Output the (X, Y) coordinate of the center of the cell containing the given text.  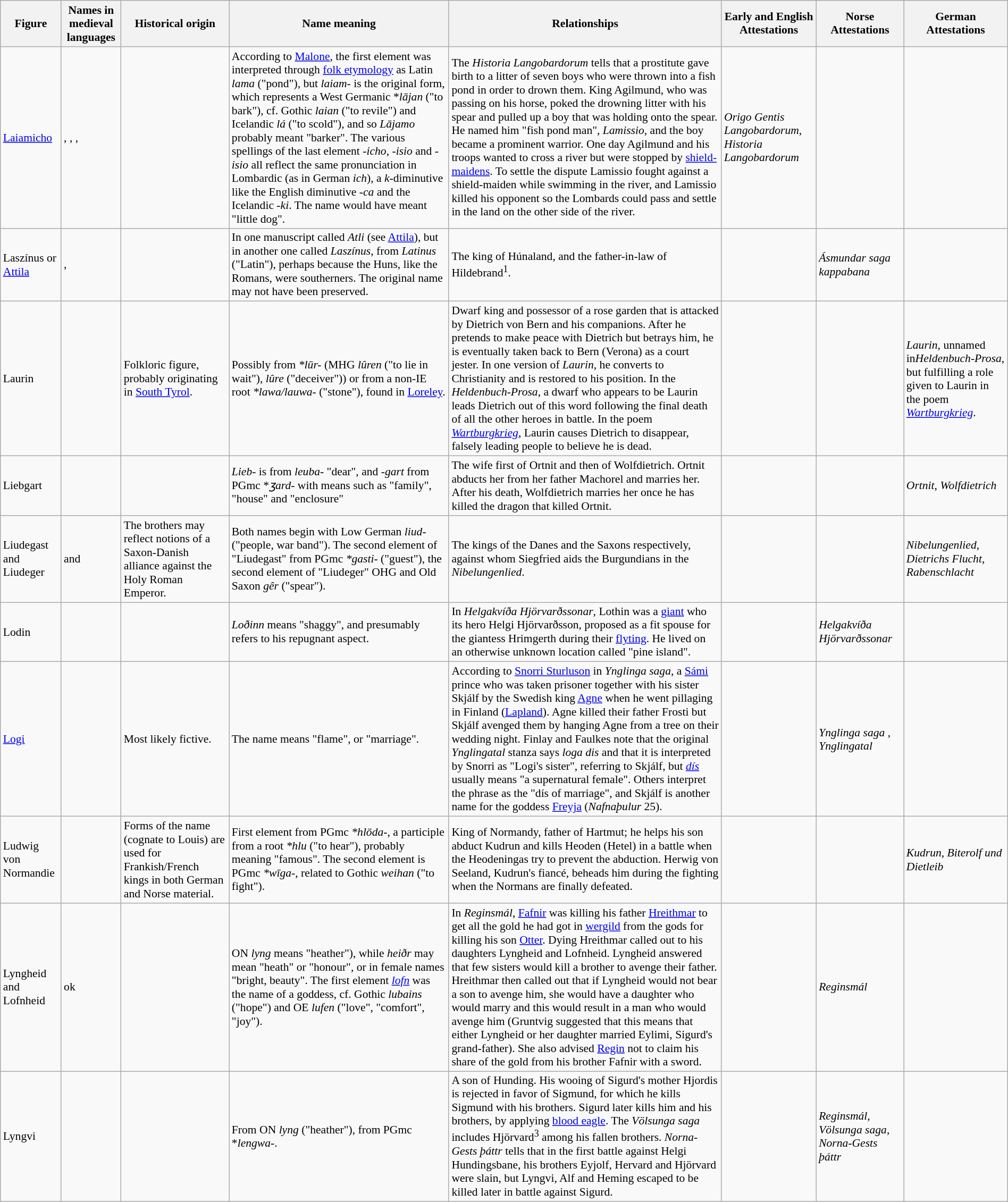
Laszínus or Attila (31, 265)
The name means "flame", or "marriage". (339, 739)
Kudrun, Biterolf und Dietleib (956, 860)
Lieb- is from leuba- "dear", and -gart from PGmc *ʒard- with means such as "family", "house" and "enclosure" (339, 486)
and (91, 559)
Ludwig von Normandie (31, 860)
The brothers may reflect notions of a Saxon-Danish alliance against the Holy Roman Emperor. (175, 559)
Nibelungenlied, Dietrichs Flucht, Rabenschlacht (956, 559)
Liebgart (31, 486)
Reginsmál (860, 987)
, (91, 265)
Ásmundar saga kappabana (860, 265)
Lodin (31, 632)
Name meaning (339, 23)
German Attestations (956, 23)
Liudegast and Liudeger (31, 559)
, , , (91, 138)
From ON lyng ("heather"), from PGmc *lengwa-. (339, 1137)
ok (91, 987)
Figure (31, 23)
Lyngheid and Lofnheid (31, 987)
Most likely fictive. (175, 739)
Norse Attestations (860, 23)
Logi (31, 739)
Laiamicho (31, 138)
Possibly from *lūr- (MHG lûren ("to lie in wait"), lûre ("deceiver")) or from a non-IE root *lawa/lauwa- ("stone"), found in Loreley. (339, 379)
Early and English Attestations (769, 23)
Folkloric figure, probably originating in South Tyrol. (175, 379)
Ynglinga saga , Ynglingatal (860, 739)
Forms of the name (cognate to Louis) are used for Frankish/French kings in both German and Norse material. (175, 860)
Loðinn means "shaggy", and presumably refers to his repugnant aspect. (339, 632)
Names in medieval languages (91, 23)
Helgakvíða Hjörvarðssonar (860, 632)
Relationships (585, 23)
Historical origin (175, 23)
The king of Húnaland, and the father-in-law of Hildebrand1. (585, 265)
Origo Gentis Langobardorum, Historia Langobardorum (769, 138)
Laurin, unnamed inHeldenbuch-Prosa, but fulfilling a role given to Laurin in the poem Wartburgkrieg. (956, 379)
Lyngvi (31, 1137)
Ortnit, Wolfdietrich (956, 486)
Laurin (31, 379)
Reginsmál, Völsunga saga, Norna-Gests þáttr (860, 1137)
The kings of the Danes and the Saxons respectively, against whom Siegfried aids the Burgundians in the Nibelungenlied. (585, 559)
